From the cell containing the given text, extract its center point as (X, Y) coordinate. 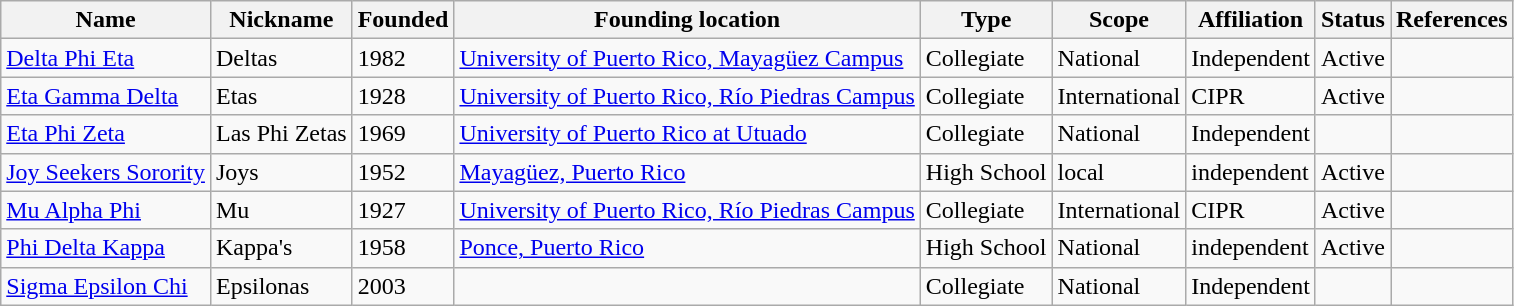
Delta Phi Eta (106, 58)
Name (106, 20)
Mayagüez, Puerto Rico (687, 172)
Mu Alpha Phi (106, 210)
University of Puerto Rico at Utuado (687, 134)
Joy Seekers Sorority (106, 172)
Kappa's (281, 248)
Nickname (281, 20)
Affiliation (1251, 20)
Sigma Epsilon Chi (106, 286)
2003 (403, 286)
1952 (403, 172)
1927 (403, 210)
University of Puerto Rico, Mayagüez Campus (687, 58)
Eta Phi Zeta (106, 134)
References (1452, 20)
1958 (403, 248)
Status (1352, 20)
Eta Gamma Delta (106, 96)
1969 (403, 134)
Mu (281, 210)
local (1119, 172)
Type (986, 20)
Scope (1119, 20)
Epsilonas (281, 286)
Founding location (687, 20)
1982 (403, 58)
Etas (281, 96)
Ponce, Puerto Rico (687, 248)
Deltas (281, 58)
Las Phi Zetas (281, 134)
Phi Delta Kappa (106, 248)
Joys (281, 172)
Founded (403, 20)
1928 (403, 96)
